Find where the given text appears and provide that cell's center as [x, y] coordinate. 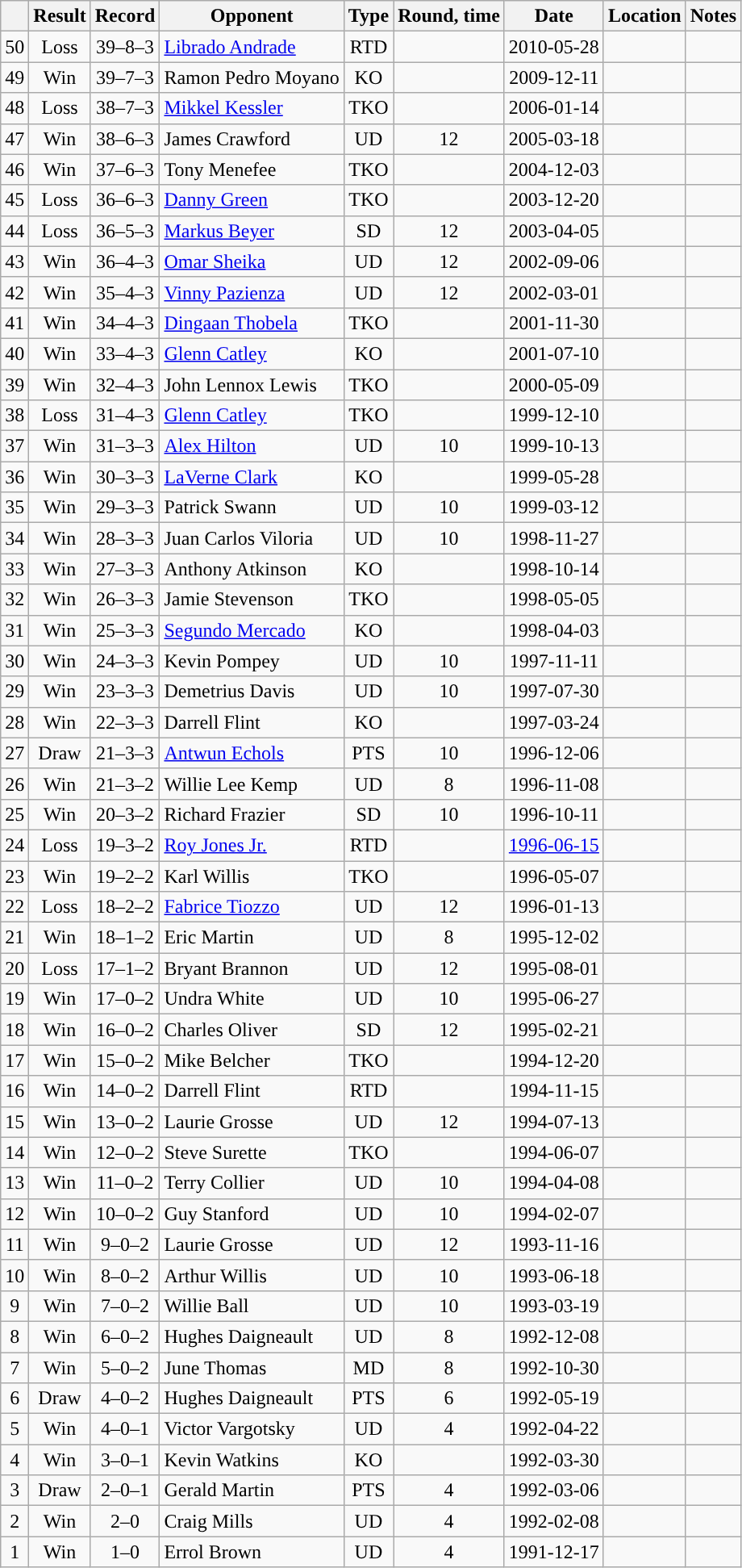
Patrick Swann [252, 508]
21 [15, 938]
2 [15, 1521]
17–0–2 [125, 999]
2003-04-05 [553, 231]
21–3–2 [125, 784]
26 [15, 784]
Richard Frazier [252, 814]
LaVerne Clark [252, 477]
39–8–3 [125, 47]
Jamie Stevenson [252, 600]
24–3–3 [125, 661]
1995-08-01 [553, 968]
16–0–2 [125, 1030]
2009-12-11 [553, 77]
Demetrius Davis [252, 692]
4–0–2 [125, 1399]
23–3–3 [125, 692]
48 [15, 108]
Willie Lee Kemp [252, 784]
31–4–3 [125, 416]
36–5–3 [125, 231]
2002-09-06 [553, 261]
Kevin Pompey [252, 661]
36–6–3 [125, 200]
Craig Mills [252, 1521]
1998-11-27 [553, 538]
2000-05-09 [553, 385]
Segundo Mercado [252, 630]
19–3–2 [125, 845]
29–3–3 [125, 508]
Location [644, 16]
Eric Martin [252, 938]
8–0–2 [125, 1275]
3–0–1 [125, 1460]
2006-01-14 [553, 108]
2003-12-20 [553, 200]
1–0 [125, 1552]
13–0–2 [125, 1122]
18 [15, 1030]
20–3–2 [125, 814]
1992-10-30 [553, 1368]
Victor Vargotsky [252, 1429]
Terry Collier [252, 1183]
33 [15, 569]
2005-03-18 [553, 139]
37 [15, 446]
45 [15, 200]
Bryant Brannon [252, 968]
39–7–3 [125, 77]
Anthony Atkinson [252, 569]
11–0–2 [125, 1183]
44 [15, 231]
25 [15, 814]
36–4–3 [125, 261]
Juan Carlos Viloria [252, 538]
22–3–3 [125, 722]
32 [15, 600]
1995-06-27 [553, 999]
1 [15, 1552]
1996-12-06 [553, 753]
14 [15, 1152]
17–1–2 [125, 968]
21–3–3 [125, 753]
19–2–2 [125, 876]
Errol Brown [252, 1552]
31 [15, 630]
June Thomas [252, 1368]
17 [15, 1060]
1999-05-28 [553, 477]
1993-11-16 [553, 1244]
Mike Belcher [252, 1060]
50 [15, 47]
1995-12-02 [553, 938]
1996-10-11 [553, 814]
38–6–3 [125, 139]
Willie Ball [252, 1306]
John Lennox Lewis [252, 385]
36 [15, 477]
9–0–2 [125, 1244]
1992-03-06 [553, 1491]
Markus Beyer [252, 231]
28–3–3 [125, 538]
3 [15, 1491]
Vinny Pazienza [252, 292]
6–0–2 [125, 1336]
7–0–2 [125, 1306]
Antwun Echols [252, 753]
Opponent [252, 16]
38 [15, 416]
1996-05-07 [553, 876]
49 [15, 77]
38–7–3 [125, 108]
34–4–3 [125, 323]
23 [15, 876]
1999-10-13 [553, 446]
30 [15, 661]
28 [15, 722]
2010-05-28 [553, 47]
Charles Oliver [252, 1030]
Dingaan Thobela [252, 323]
1999-03-12 [553, 508]
Guy Stanford [252, 1214]
1995-02-21 [553, 1030]
2001-07-10 [553, 353]
12–0–2 [125, 1152]
7 [15, 1368]
1991-12-17 [553, 1552]
Alex Hilton [252, 446]
James Crawford [252, 139]
1998-10-14 [553, 569]
35 [15, 508]
1998-05-05 [553, 600]
Undra White [252, 999]
Result [60, 16]
11 [15, 1244]
1994-07-13 [553, 1122]
22 [15, 907]
9 [15, 1306]
MD [368, 1368]
Karl Willis [252, 876]
34 [15, 538]
16 [15, 1091]
15 [15, 1122]
24 [15, 845]
1994-11-15 [553, 1091]
37–6–3 [125, 169]
14–0–2 [125, 1091]
13 [15, 1183]
Record [125, 16]
41 [15, 323]
Omar Sheika [252, 261]
42 [15, 292]
40 [15, 353]
Kevin Watkins [252, 1460]
1996-06-15 [553, 845]
1996-01-13 [553, 907]
30–3–3 [125, 477]
Roy Jones Jr. [252, 845]
1997-11-11 [553, 661]
1994-04-08 [553, 1183]
1997-03-24 [553, 722]
19 [15, 999]
1992-03-30 [553, 1460]
Type [368, 16]
18–1–2 [125, 938]
2004-12-03 [553, 169]
Mikkel Kessler [252, 108]
Gerald Martin [252, 1491]
26–3–3 [125, 600]
31–3–3 [125, 446]
1992-02-08 [553, 1521]
1994-06-07 [553, 1152]
25–3–3 [125, 630]
Ramon Pedro Moyano [252, 77]
Librado Andrade [252, 47]
Steve Surette [252, 1152]
29 [15, 692]
Arthur Willis [252, 1275]
33–4–3 [125, 353]
1992-05-19 [553, 1399]
1993-03-19 [553, 1306]
5–0–2 [125, 1368]
32–4–3 [125, 385]
2001-11-30 [553, 323]
1994-02-07 [553, 1214]
1992-04-22 [553, 1429]
35–4–3 [125, 292]
2–0 [125, 1521]
39 [15, 385]
1999-12-10 [553, 416]
2002-03-01 [553, 292]
2–0–1 [125, 1491]
1994-12-20 [553, 1060]
Round, time [449, 16]
20 [15, 968]
43 [15, 261]
4–0–1 [125, 1429]
18–2–2 [125, 907]
Tony Menefee [252, 169]
5 [15, 1429]
10–0–2 [125, 1214]
27 [15, 753]
Notes [713, 16]
1997-07-30 [553, 692]
1996-11-08 [553, 784]
27–3–3 [125, 569]
1998-04-03 [553, 630]
1992-12-08 [553, 1336]
Fabrice Tiozzo [252, 907]
15–0–2 [125, 1060]
Date [553, 16]
Danny Green [252, 200]
46 [15, 169]
47 [15, 139]
1993-06-18 [553, 1275]
